For the text-containing cell, return its midpoint in [X, Y] coordinate format. 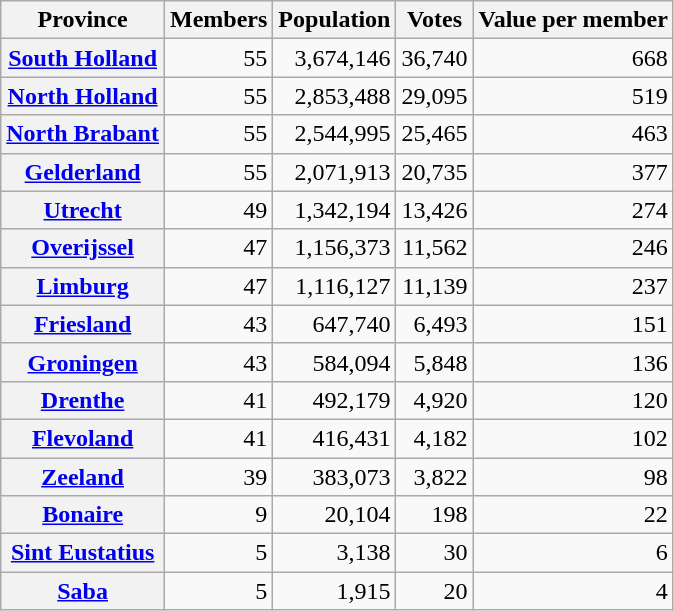
416,431 [334, 438]
1,116,127 [334, 286]
Gelderland [83, 172]
6 [573, 553]
383,073 [334, 477]
Utrecht [83, 210]
246 [573, 248]
1,156,373 [334, 248]
584,094 [334, 362]
29,095 [434, 96]
102 [573, 438]
6,493 [434, 324]
198 [434, 515]
Flevoland [83, 438]
519 [573, 96]
36,740 [434, 58]
9 [218, 515]
30 [434, 553]
Saba [83, 591]
20,735 [434, 172]
2,071,913 [334, 172]
4,920 [434, 400]
4 [573, 591]
2,544,995 [334, 134]
Sint Eustatius [83, 553]
North Holland [83, 96]
151 [573, 324]
South Holland [83, 58]
120 [573, 400]
Population [334, 20]
22 [573, 515]
1,915 [334, 591]
North Brabant [83, 134]
1,342,194 [334, 210]
Members [218, 20]
668 [573, 58]
4,182 [434, 438]
Zeeland [83, 477]
20,104 [334, 515]
Value per member [573, 20]
Limburg [83, 286]
Bonaire [83, 515]
25,465 [434, 134]
Friesland [83, 324]
3,822 [434, 477]
3,138 [334, 553]
492,179 [334, 400]
237 [573, 286]
377 [573, 172]
49 [218, 210]
274 [573, 210]
463 [573, 134]
39 [218, 477]
Votes [434, 20]
20 [434, 591]
Province [83, 20]
Groningen [83, 362]
98 [573, 477]
Overijssel [83, 248]
5,848 [434, 362]
11,562 [434, 248]
3,674,146 [334, 58]
13,426 [434, 210]
2,853,488 [334, 96]
Drenthe [83, 400]
136 [573, 362]
647,740 [334, 324]
11,139 [434, 286]
